Scan for the cell matching the given text and deliver its (x, y) coordinate at center. 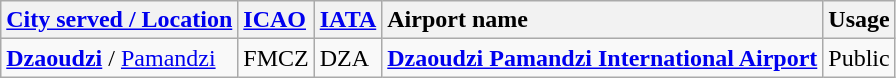
City served / Location (120, 20)
Public (859, 58)
FMCZ (276, 58)
Usage (859, 20)
ICAO (276, 20)
Dzaoudzi Pamandzi International Airport (602, 58)
IATA (348, 20)
Dzaoudzi / Pamandzi (120, 58)
DZA (348, 58)
Airport name (602, 20)
